Return the (X, Y) coordinate for the center point of the cell that contains the specified text.  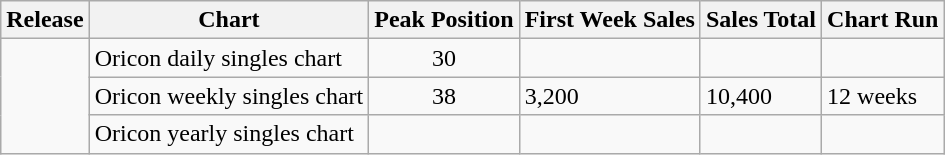
Chart (229, 20)
Sales Total (760, 20)
First Week Sales (610, 20)
30 (444, 58)
Oricon daily singles chart (229, 58)
Oricon weekly singles chart (229, 96)
Chart Run (883, 20)
3,200 (610, 96)
38 (444, 96)
Peak Position (444, 20)
Release (45, 20)
10,400 (760, 96)
12 weeks (883, 96)
Oricon yearly singles chart (229, 134)
